Provide the (x, y) coordinate of the cell's center where the given text is located.  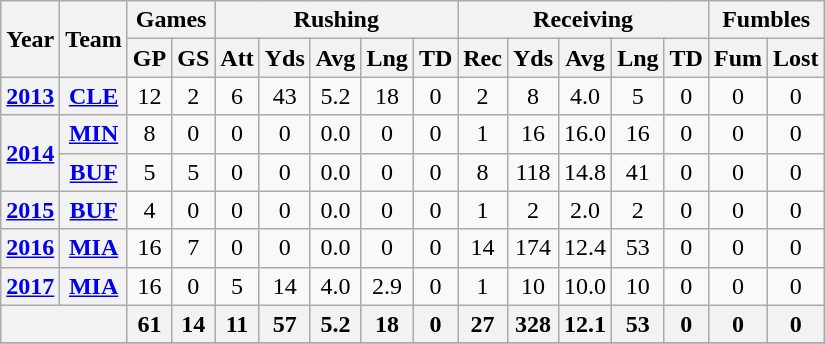
Att (237, 58)
2.0 (586, 210)
Fumbles (766, 20)
118 (532, 172)
43 (284, 96)
41 (638, 172)
GP (149, 58)
Rec (483, 58)
Receiving (584, 20)
6 (237, 96)
4 (149, 210)
Team (94, 39)
174 (532, 248)
328 (532, 324)
Lost (796, 58)
2013 (30, 96)
11 (237, 324)
2014 (30, 153)
61 (149, 324)
2017 (30, 286)
2.9 (387, 286)
16.0 (586, 134)
27 (483, 324)
12.4 (586, 248)
12 (149, 96)
2016 (30, 248)
12.1 (586, 324)
CLE (94, 96)
GS (194, 58)
MIN (94, 134)
Games (170, 20)
14.8 (586, 172)
Fum (738, 58)
Rushing (336, 20)
10.0 (586, 286)
2015 (30, 210)
Year (30, 39)
57 (284, 324)
7 (194, 248)
